Provide the (x, y) coordinate of the cell's center where the given text is located.  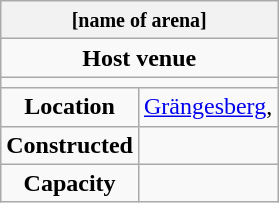
Constructed (70, 145)
Host venue (140, 58)
[name of arena] (140, 20)
Capacity (70, 183)
Location (70, 107)
Grängesberg, (208, 107)
